Determine the (X, Y) coordinate at the center of the cell enclosing the given text.  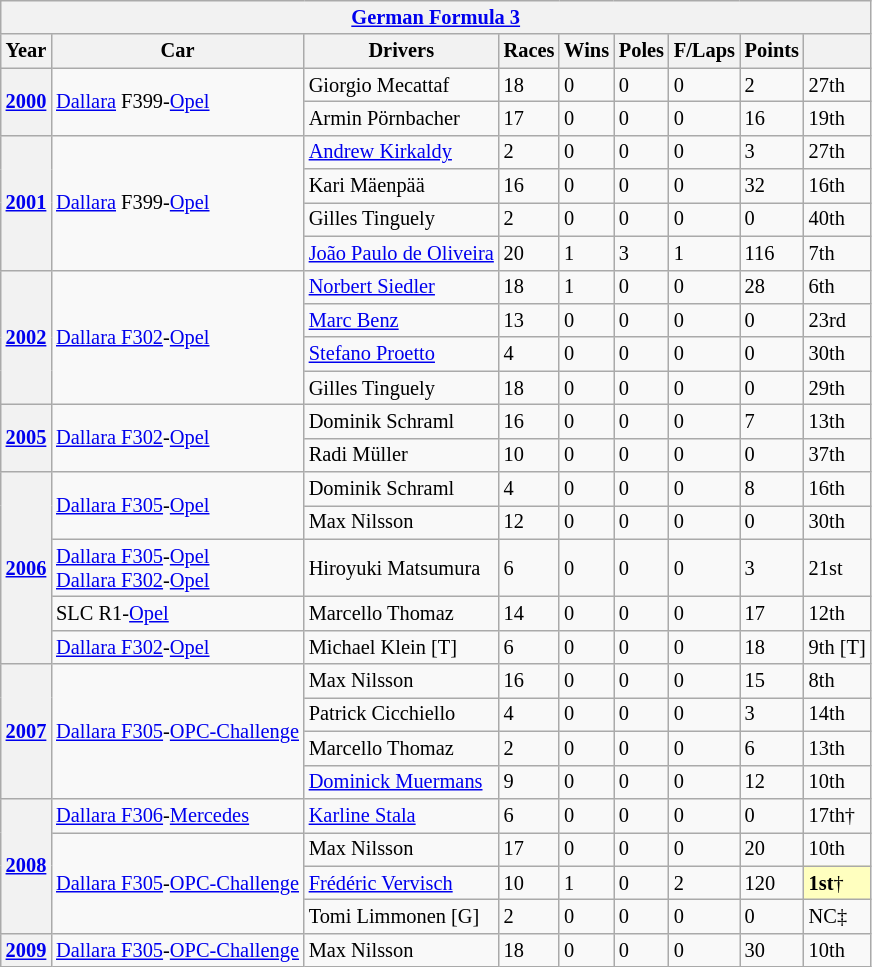
2000 (26, 102)
28 (772, 287)
2008 (26, 866)
Drivers (402, 51)
2006 (26, 568)
14 (530, 613)
2005 (26, 438)
Tomi Limmonen [G] (402, 916)
Dallara F305-OpelDallara F302-Opel (178, 568)
120 (772, 883)
Frédéric Vervisch (402, 883)
Points (772, 51)
15 (772, 681)
116 (772, 253)
Dallara F305-Opel (178, 506)
2002 (26, 338)
7 (772, 421)
40th (838, 219)
32 (772, 186)
Andrew Kirkaldy (402, 152)
Kari Mäenpää (402, 186)
2009 (26, 950)
Car (178, 51)
23rd (838, 320)
German Formula 3 (436, 17)
F/Laps (704, 51)
Patrick Cicchiello (402, 714)
21st (838, 568)
Karline Stala (402, 815)
14th (838, 714)
Stefano Proetto (402, 354)
1st† (838, 883)
8th (838, 681)
Hiroyuki Matsumura (402, 568)
37th (838, 455)
2001 (26, 202)
Year (26, 51)
6th (838, 287)
7th (838, 253)
Dominick Muermans (402, 782)
30 (772, 950)
17th† (838, 815)
NC‡ (838, 916)
João Paulo de Oliveira (402, 253)
9 (530, 782)
Dallara F306-Mercedes (178, 815)
2007 (26, 732)
29th (838, 388)
Giorgio Mecattaf (402, 85)
SLC R1-Opel (178, 613)
9th [T] (838, 647)
Poles (642, 51)
Michael Klein [T] (402, 647)
Wins (586, 51)
8 (772, 489)
Norbert Siedler (402, 287)
12th (838, 613)
13 (530, 320)
19th (838, 118)
Radi Müller (402, 455)
Armin Pörnbacher (402, 118)
Marc Benz (402, 320)
Races (530, 51)
